Detect which cell encompasses the target text, then output its (X, Y) center coordinate. 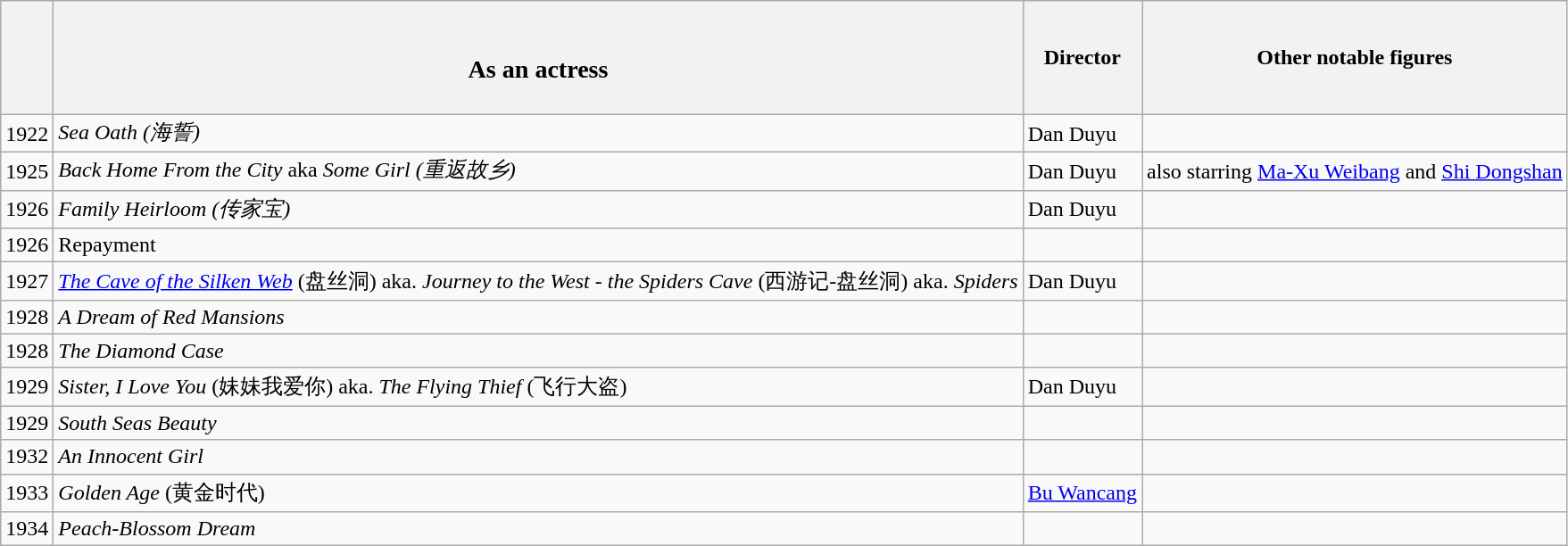
As an actress (538, 57)
also starring Ma-Xu Weibang and Shi Dongshan (1355, 171)
Repayment (538, 245)
1922 (27, 134)
Other notable figures (1355, 57)
Sea Oath (海誓) (538, 134)
1932 (27, 457)
The Diamond Case (538, 351)
1934 (27, 529)
1927 (27, 282)
The Cave of the Silken Web (盘丝洞) aka. Journey to the West - the Spiders Cave (西游记-盘丝洞) aka. Spiders (538, 282)
Golden Age (黄金时代) (538, 492)
An Innocent Girl (538, 457)
Family Heirloom (传家宝) (538, 209)
Peach-Blossom Dream (538, 529)
1933 (27, 492)
Back Home From the City aka Some Girl (重返故乡) (538, 171)
Director (1082, 57)
1925 (27, 171)
Bu Wancang (1082, 492)
Sister, I Love You (妹妹我爱你) aka. The Flying Thief (飞行大盗) (538, 387)
South Seas Beauty (538, 423)
A Dream of Red Mansions (538, 317)
